Identify which cell holds the provided text, then report its (X, Y) central coordinate. 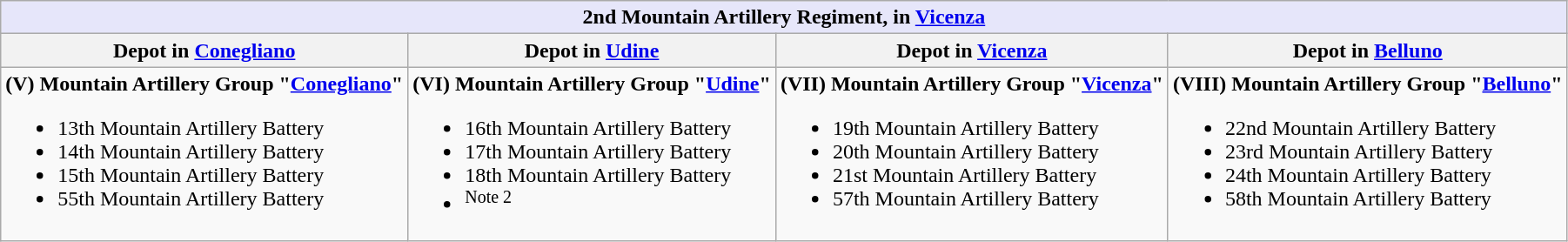
Depot in Vicenza (971, 50)
Depot in Conegliano (204, 50)
Depot in Udine (592, 50)
2nd Mountain Artillery Regiment, in Vicenza (784, 17)
(VI) Mountain Artillery Group "Udine" 16th Mountain Artillery Battery 17th Mountain Artillery Battery 18th Mountain Artillery BatteryNote 2 (592, 155)
Depot in Belluno (1368, 50)
